Provide the (X, Y) coordinate of the cell's center where the given text is located.  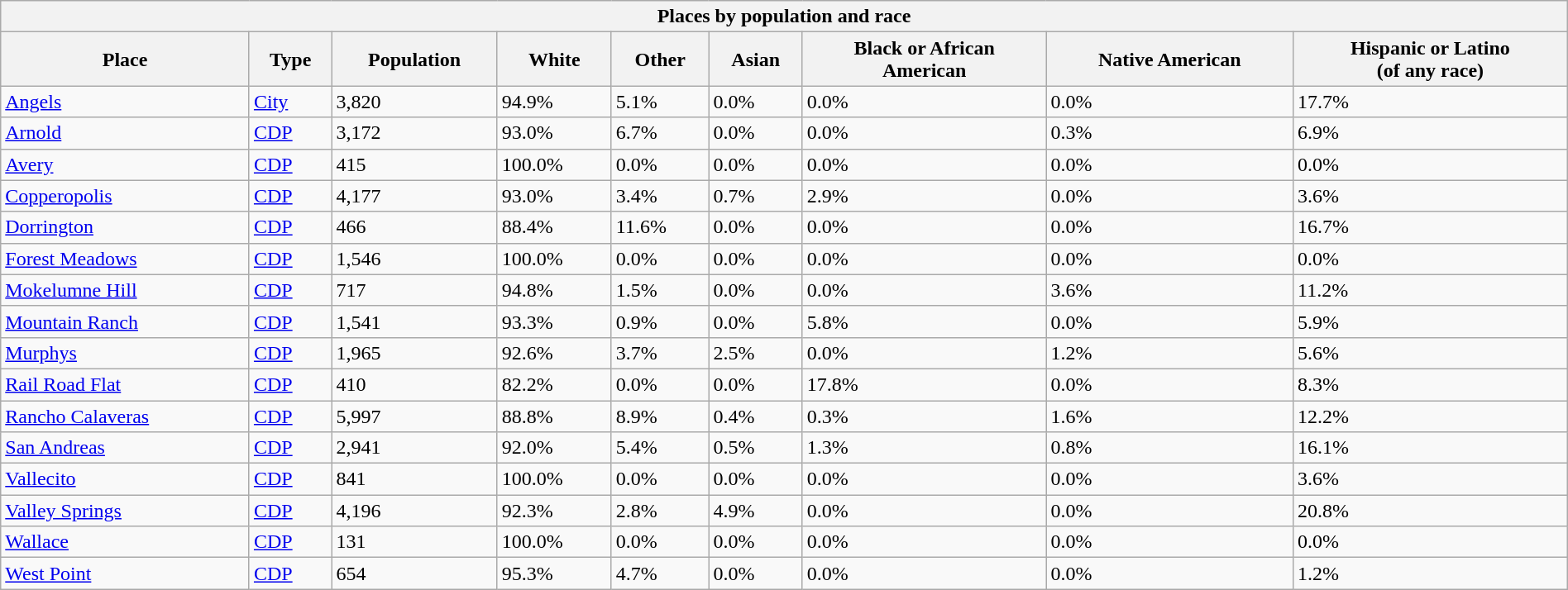
City (290, 102)
1,965 (414, 353)
0.7% (756, 196)
Places by population and race (784, 17)
West Point (126, 573)
94.8% (554, 290)
Avery (126, 164)
11.2% (1431, 290)
Arnold (126, 133)
Type (290, 59)
95.3% (554, 573)
3,172 (414, 133)
3.4% (660, 196)
Hispanic or Latino(of any race) (1431, 59)
5.4% (660, 448)
3.7% (660, 353)
Rancho Calaveras (126, 416)
92.6% (554, 353)
94.9% (554, 102)
82.2% (554, 384)
466 (414, 227)
17.8% (925, 384)
0.9% (660, 321)
2.5% (756, 353)
0.8% (1169, 448)
2,941 (414, 448)
88.8% (554, 416)
4.9% (756, 511)
Vallecito (126, 479)
5,997 (414, 416)
4,196 (414, 511)
Asian (756, 59)
0.4% (756, 416)
Murphys (126, 353)
410 (414, 384)
1,546 (414, 259)
0.5% (756, 448)
Place (126, 59)
4,177 (414, 196)
Wallace (126, 542)
16.1% (1431, 448)
841 (414, 479)
1.5% (660, 290)
131 (414, 542)
Mountain Ranch (126, 321)
2.9% (925, 196)
1,541 (414, 321)
5.6% (1431, 353)
Population (414, 59)
92.0% (554, 448)
717 (414, 290)
415 (414, 164)
5.8% (925, 321)
San Andreas (126, 448)
5.9% (1431, 321)
11.6% (660, 227)
Angels (126, 102)
88.4% (554, 227)
92.3% (554, 511)
Rail Road Flat (126, 384)
Native American (1169, 59)
Copperopolis (126, 196)
Other (660, 59)
17.7% (1431, 102)
White (554, 59)
Mokelumne Hill (126, 290)
20.8% (1431, 511)
93.3% (554, 321)
12.2% (1431, 416)
2.8% (660, 511)
3,820 (414, 102)
4.7% (660, 573)
Valley Springs (126, 511)
6.9% (1431, 133)
Black or AfricanAmerican (925, 59)
Forest Meadows (126, 259)
654 (414, 573)
1.6% (1169, 416)
Dorrington (126, 227)
1.3% (925, 448)
16.7% (1431, 227)
5.1% (660, 102)
6.7% (660, 133)
8.3% (1431, 384)
8.9% (660, 416)
